Pinpoint the cell where the given text exists, returning its [X, Y] midpoint coordinate. 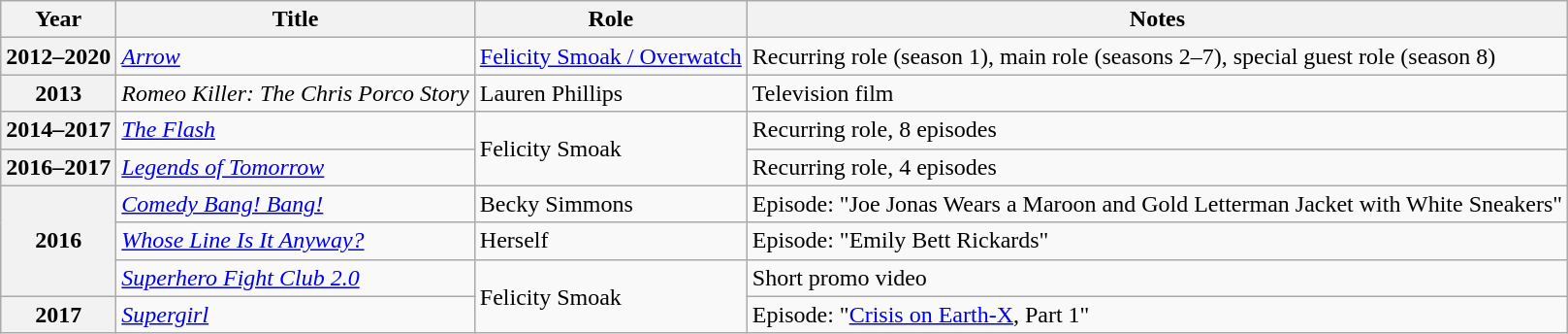
Episode: "Crisis on Earth-X, Part 1" [1157, 315]
Legends of Tomorrow [295, 167]
2014–2017 [58, 130]
Becky Simmons [611, 204]
Television film [1157, 93]
Comedy Bang! Bang! [295, 204]
Episode: "Joe Jonas Wears a Maroon and Gold Letterman Jacket with White Sneakers" [1157, 204]
Short promo video [1157, 278]
The Flash [295, 130]
Superhero Fight Club 2.0 [295, 278]
Role [611, 19]
2016–2017 [58, 167]
Title [295, 19]
Notes [1157, 19]
2013 [58, 93]
Supergirl [295, 315]
2017 [58, 315]
Arrow [295, 56]
Recurring role, 8 episodes [1157, 130]
Herself [611, 241]
Year [58, 19]
Episode: "Emily Bett Rickards" [1157, 241]
Recurring role (season 1), main role (seasons 2–7), special guest role (season 8) [1157, 56]
Romeo Killer: The Chris Porco Story [295, 93]
Lauren Phillips [611, 93]
2016 [58, 241]
Felicity Smoak / Overwatch [611, 56]
Whose Line Is It Anyway? [295, 241]
Recurring role, 4 episodes [1157, 167]
2012–2020 [58, 56]
